Determine the (x, y) coordinate at the center of the cell enclosing the given text.  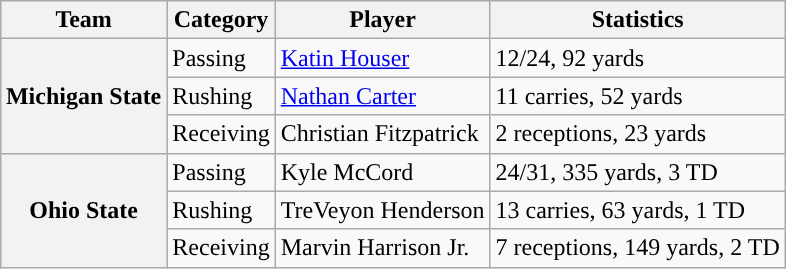
Michigan State (83, 96)
Marvin Harrison Jr. (382, 248)
TreVeyon Henderson (382, 210)
7 receptions, 149 yards, 2 TD (638, 248)
Christian Fitzpatrick (382, 134)
Ohio State (83, 210)
Player (382, 20)
Katin Houser (382, 58)
2 receptions, 23 yards (638, 134)
11 carries, 52 yards (638, 96)
Team (83, 20)
13 carries, 63 yards, 1 TD (638, 210)
Category (221, 20)
24/31, 335 yards, 3 TD (638, 172)
Kyle McCord (382, 172)
Statistics (638, 20)
Nathan Carter (382, 96)
12/24, 92 yards (638, 58)
